Extract the [X, Y] coordinate from the center of the cell holding the provided text.  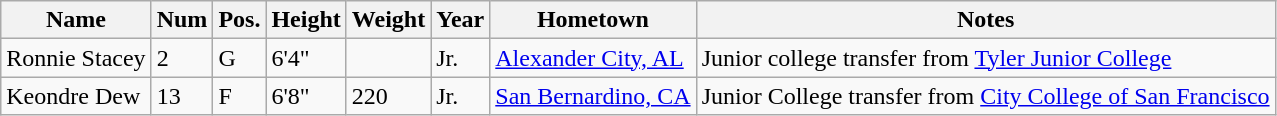
Num [182, 20]
Year [460, 20]
2 [182, 58]
Name [76, 20]
Alexander City, AL [593, 58]
Hometown [593, 20]
Keondre Dew [76, 96]
6'8" [306, 96]
220 [388, 96]
San Bernardino, CA [593, 96]
Pos. [240, 20]
Height [306, 20]
G [240, 58]
Notes [986, 20]
Junior College transfer from City College of San Francisco [986, 96]
Junior college transfer from Tyler Junior College [986, 58]
F [240, 96]
Ronnie Stacey [76, 58]
6'4" [306, 58]
Weight [388, 20]
13 [182, 96]
